Scan for the cell matching the given text and deliver its (x, y) coordinate at center. 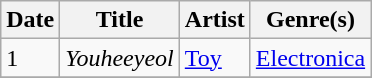
1 (30, 58)
Electronica (310, 58)
Youheeyeol (120, 58)
Title (120, 20)
Artist (214, 20)
Genre(s) (310, 20)
Toy (214, 58)
Date (30, 20)
